Pinpoint the cell where the given text exists, returning its (X, Y) midpoint coordinate. 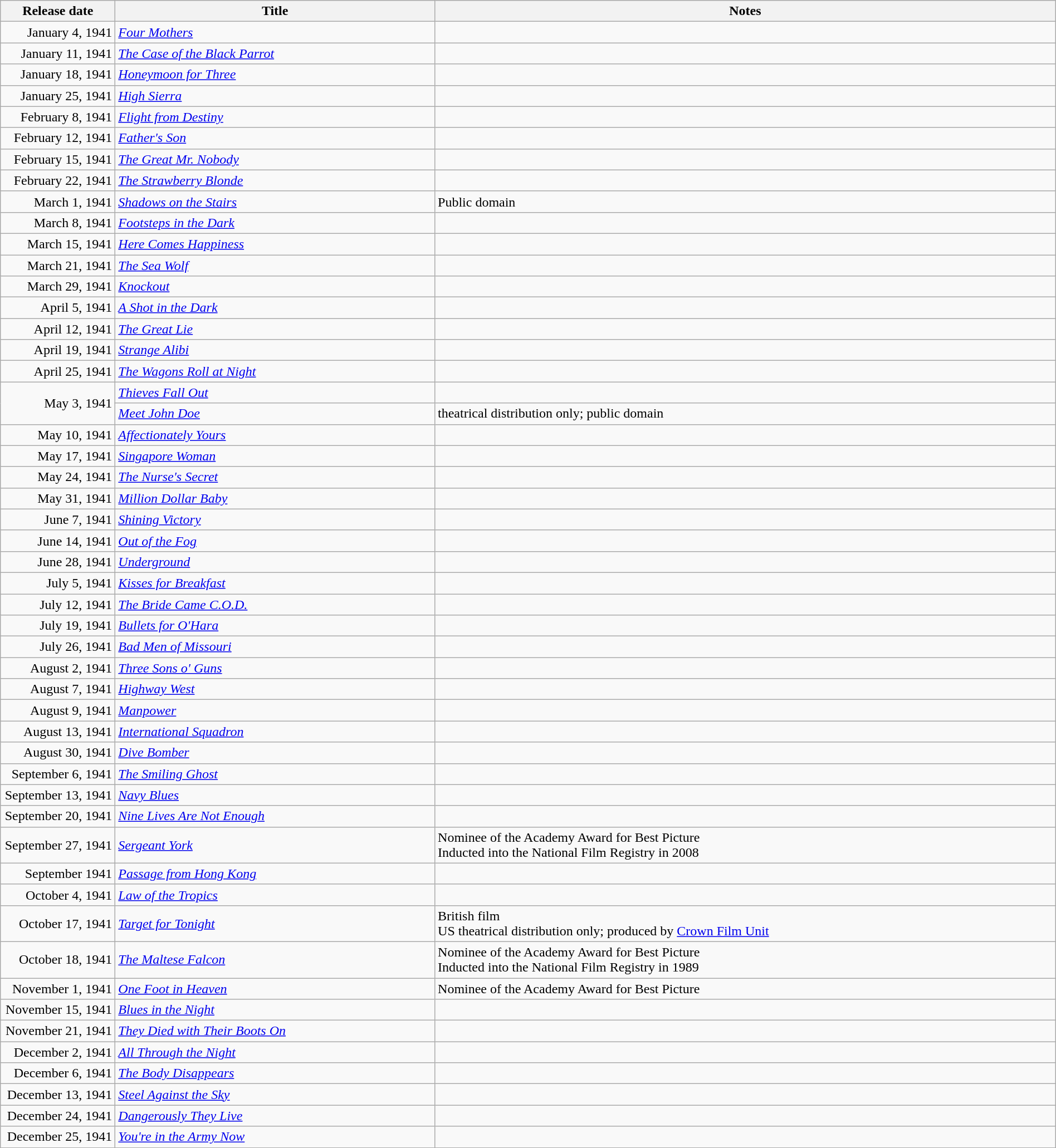
December 2, 1941 (58, 1052)
March 21, 1941 (58, 266)
Kisses for Breakfast (275, 583)
Singapore Woman (275, 456)
November 21, 1941 (58, 1031)
Dangerously They Live (275, 1116)
August 30, 1941 (58, 753)
September 13, 1941 (58, 795)
Sergeant York (275, 845)
Navy Blues (275, 795)
August 7, 1941 (58, 689)
Strange Alibi (275, 350)
October 17, 1941 (58, 923)
Bad Men of Missouri (275, 647)
April 19, 1941 (58, 350)
Law of the Tropics (275, 895)
May 10, 1941 (58, 435)
Notes (745, 11)
The Sea Wolf (275, 266)
Footsteps in the Dark (275, 223)
May 24, 1941 (58, 477)
Shadows on the Stairs (275, 202)
December 13, 1941 (58, 1095)
January 4, 1941 (58, 32)
One Foot in Heaven (275, 988)
Target for Tonight (275, 923)
January 18, 1941 (58, 75)
May 17, 1941 (58, 456)
September 1941 (58, 874)
April 12, 1941 (58, 329)
March 8, 1941 (58, 223)
October 18, 1941 (58, 960)
The Nurse's Secret (275, 477)
Nine Lives Are Not Enough (275, 816)
August 13, 1941 (58, 732)
March 15, 1941 (58, 244)
High Sierra (275, 96)
You're in the Army Now (275, 1137)
The Bride Came C.O.D. (275, 604)
March 29, 1941 (58, 287)
Nominee of the Academy Award for Best PictureInducted into the National Film Registry in 1989 (745, 960)
December 25, 1941 (58, 1137)
Nominee of the Academy Award for Best PictureInducted into the National Film Registry in 2008 (745, 845)
Nominee of the Academy Award for Best Picture (745, 988)
Honeymoon for Three (275, 75)
Thieves Fall Out (275, 393)
International Squadron (275, 732)
August 9, 1941 (58, 710)
Public domain (745, 202)
They Died with Their Boots On (275, 1031)
Three Sons o' Guns (275, 668)
Meet John Doe (275, 414)
Four Mothers (275, 32)
A Shot in the Dark (275, 308)
The Strawberry Blonde (275, 180)
Steel Against the Sky (275, 1095)
theatrical distribution only; public domain (745, 414)
The Great Mr. Nobody (275, 159)
August 2, 1941 (58, 668)
November 1, 1941 (58, 988)
Affectionately Yours (275, 435)
June 7, 1941 (58, 519)
September 20, 1941 (58, 816)
February 15, 1941 (58, 159)
April 5, 1941 (58, 308)
Flight from Destiny (275, 117)
January 25, 1941 (58, 96)
July 5, 1941 (58, 583)
April 25, 1941 (58, 371)
Underground (275, 562)
Highway West (275, 689)
The Body Disappears (275, 1073)
Release date (58, 11)
Title (275, 11)
July 26, 1941 (58, 647)
The Case of the Black Parrot (275, 53)
Blues in the Night (275, 1010)
Dive Bomber (275, 753)
June 14, 1941 (58, 541)
Million Dollar Baby (275, 498)
February 8, 1941 (58, 117)
October 4, 1941 (58, 895)
December 6, 1941 (58, 1073)
May 31, 1941 (58, 498)
May 3, 1941 (58, 403)
Out of the Fog (275, 541)
Father's Son (275, 138)
British filmUS theatrical distribution only; produced by Crown Film Unit (745, 923)
The Maltese Falcon (275, 960)
November 15, 1941 (58, 1010)
Knockout (275, 287)
March 1, 1941 (58, 202)
June 28, 1941 (58, 562)
September 27, 1941 (58, 845)
The Smiling Ghost (275, 774)
Here Comes Happiness (275, 244)
September 6, 1941 (58, 774)
July 12, 1941 (58, 604)
February 12, 1941 (58, 138)
Shining Victory (275, 519)
January 11, 1941 (58, 53)
December 24, 1941 (58, 1116)
The Wagons Roll at Night (275, 371)
Bullets for O'Hara (275, 626)
February 22, 1941 (58, 180)
July 19, 1941 (58, 626)
Passage from Hong Kong (275, 874)
All Through the Night (275, 1052)
The Great Lie (275, 329)
Manpower (275, 710)
